Return (x, y) of the center of cell containing provided text 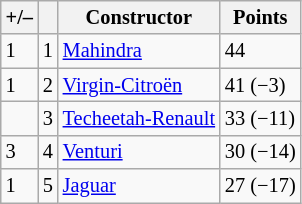
5 (48, 186)
Virgin-Citroën (139, 85)
27 (−17) (260, 186)
4 (48, 152)
Mahindra (139, 51)
30 (−14) (260, 152)
Techeetah-Renault (139, 118)
Jaguar (139, 186)
Venturi (139, 152)
+/– (20, 17)
44 (260, 51)
33 (−11) (260, 118)
Points (260, 17)
2 (48, 85)
Constructor (139, 17)
41 (−3) (260, 85)
